Output the [X, Y] coordinate of the center of the cell containing the given text.  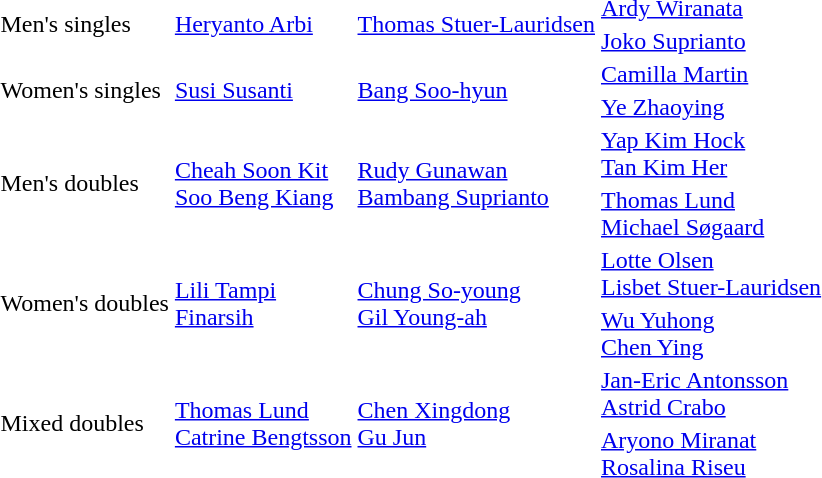
Jan-Eric Antonsson Astrid Crabo [710, 394]
Lili Tampi Finarsih [263, 304]
Yap Kim Hock Tan Kim Her [710, 154]
Ye Zhaoying [710, 107]
Camilla Martin [710, 74]
Rudy Gunawan Bambang Suprianto [476, 184]
Lotte Olsen Lisbet Stuer-Lauridsen [710, 274]
Thomas Lund Michael Søgaard [710, 214]
Wu Yuhong Chen Ying [710, 334]
Susi Susanti [263, 90]
Bang Soo-hyun [476, 90]
Cheah Soon Kit Soo Beng Kiang [263, 184]
Chung So-young Gil Young-ah [476, 304]
Joko Suprianto [710, 41]
